Capture the cell that displays the provided text and extract its (x, y) central coordinate. 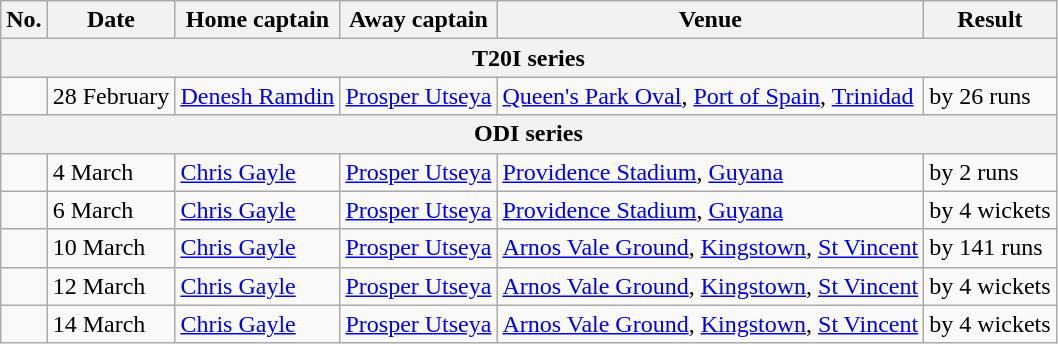
Result (990, 20)
by 26 runs (990, 96)
10 March (111, 248)
T20I series (528, 58)
by 2 runs (990, 172)
Denesh Ramdin (258, 96)
6 March (111, 210)
No. (24, 20)
28 February (111, 96)
12 March (111, 286)
14 March (111, 324)
Home captain (258, 20)
4 March (111, 172)
Away captain (418, 20)
by 141 runs (990, 248)
Venue (710, 20)
Date (111, 20)
Queen's Park Oval, Port of Spain, Trinidad (710, 96)
ODI series (528, 134)
